For the text-containing cell, return its midpoint in [X, Y] coordinate format. 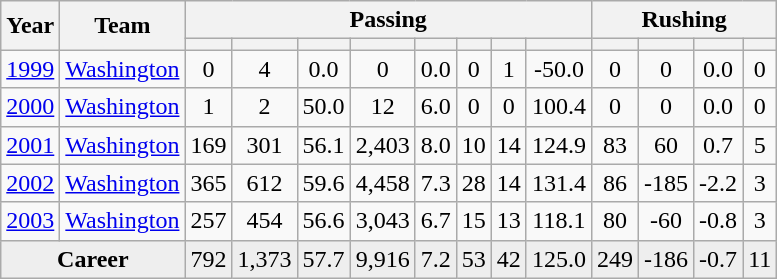
53 [474, 259]
-0.8 [718, 221]
169 [208, 145]
Year [30, 26]
100.4 [558, 107]
83 [614, 145]
56.1 [324, 145]
8.0 [436, 145]
9,916 [382, 259]
5 [760, 145]
12 [382, 107]
Team [122, 26]
-185 [666, 183]
365 [208, 183]
454 [264, 221]
7.3 [436, 183]
118.1 [558, 221]
86 [614, 183]
13 [508, 221]
10 [474, 145]
57.7 [324, 259]
1,373 [264, 259]
7.2 [436, 259]
2 [264, 107]
6.7 [436, 221]
6.0 [436, 107]
-186 [666, 259]
Rushing [684, 20]
28 [474, 183]
11 [760, 259]
80 [614, 221]
0.7 [718, 145]
1999 [30, 69]
Passing [388, 20]
257 [208, 221]
-0.7 [718, 259]
301 [264, 145]
4 [264, 69]
125.0 [558, 259]
124.9 [558, 145]
2001 [30, 145]
Career [93, 259]
60 [666, 145]
3,043 [382, 221]
50.0 [324, 107]
2002 [30, 183]
-2.2 [718, 183]
792 [208, 259]
-60 [666, 221]
249 [614, 259]
131.4 [558, 183]
-50.0 [558, 69]
2003 [30, 221]
56.6 [324, 221]
59.6 [324, 183]
2,403 [382, 145]
4,458 [382, 183]
612 [264, 183]
2000 [30, 107]
15 [474, 221]
42 [508, 259]
